Scan for the cell matching the given text and deliver its [x, y] coordinate at center. 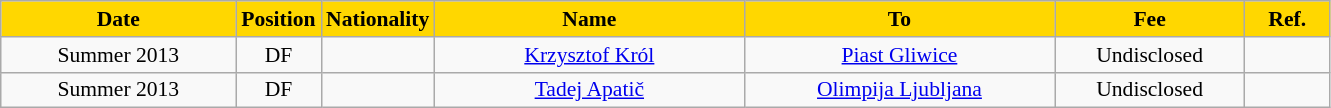
Date [118, 19]
Tadej Apatič [589, 90]
Nationality [378, 19]
Name [589, 19]
Olimpija Ljubljana [899, 90]
Piast Gliwice [899, 55]
To [899, 19]
Ref. [1288, 19]
Fee [1150, 19]
Krzysztof Król [589, 55]
Position [278, 19]
